Detect which cell encompasses the target text, then output its [X, Y] center coordinate. 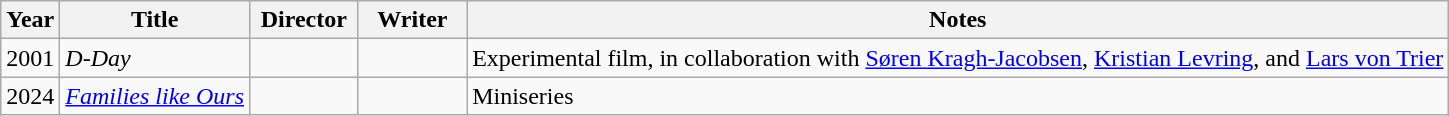
2001 [30, 58]
Title [155, 20]
Families like Ours [155, 96]
Director [304, 20]
Miniseries [958, 96]
Notes [958, 20]
Experimental film, in collaboration with Søren Kragh-Jacobsen, Kristian Levring, and Lars von Trier [958, 58]
D-Day [155, 58]
Writer [412, 20]
Year [30, 20]
2024 [30, 96]
